Return (x, y) of the center of cell containing provided text 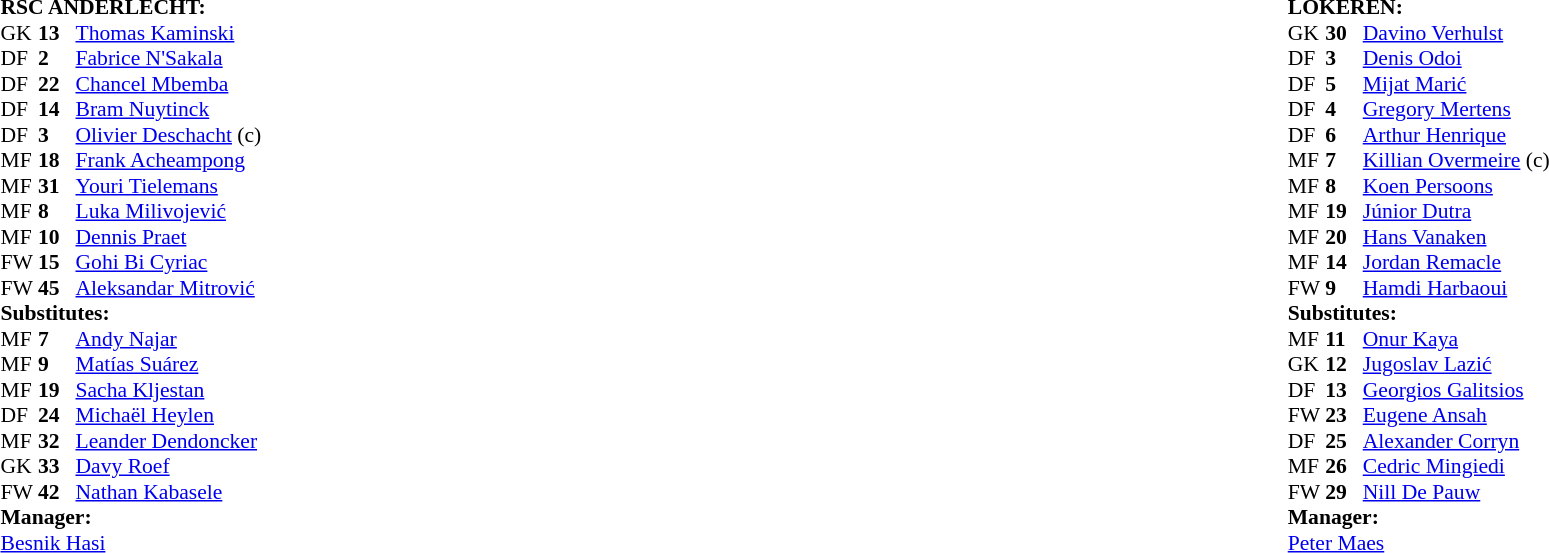
Olivier Deschacht (c) (169, 135)
Michaël Heylen (169, 415)
Dennis Praet (169, 237)
2 (57, 59)
10 (57, 237)
5 (1344, 84)
31 (57, 186)
Substitutes: (130, 313)
Bram Nuytinck (169, 109)
15 (57, 263)
Davy Roef (169, 467)
Frank Acheampong (169, 161)
26 (1344, 467)
11 (1344, 339)
Youri Tielemans (169, 186)
32 (57, 441)
29 (1344, 492)
Thomas Kaminski (169, 33)
30 (1344, 33)
Andy Najar (169, 339)
Matías Suárez (169, 365)
Aleksandar Mitrović (169, 288)
45 (57, 288)
Fabrice N'Sakala (169, 59)
4 (1344, 109)
22 (57, 84)
20 (1344, 237)
Leander Dendoncker (169, 441)
23 (1344, 415)
Gohi Bi Cyriac (169, 263)
Nathan Kabasele (169, 492)
25 (1344, 441)
24 (57, 415)
Sacha Kljestan (169, 390)
Chancel Mbemba (169, 84)
6 (1344, 135)
Manager: (130, 517)
42 (57, 492)
12 (1344, 365)
33 (57, 467)
Luka Milivojević (169, 211)
18 (57, 161)
